Capture the cell that displays the provided text and extract its [x, y] central coordinate. 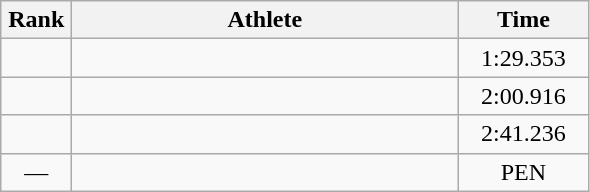
Athlete [265, 20]
Rank [36, 20]
2:41.236 [524, 134]
— [36, 172]
PEN [524, 172]
Time [524, 20]
1:29.353 [524, 58]
2:00.916 [524, 96]
